Provide the (X, Y) coordinate of the cell's center where the given text is located.  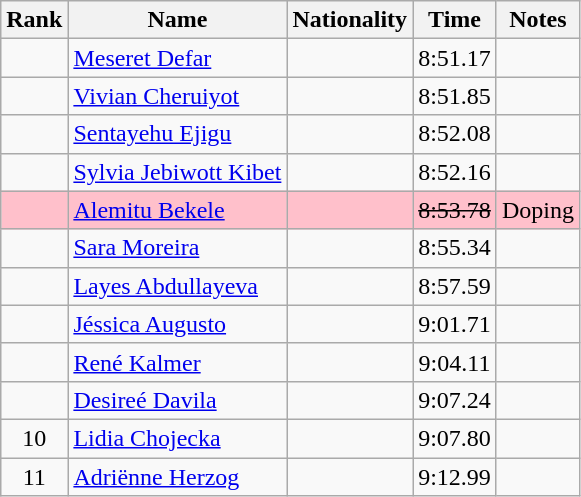
Adriënne Herzog (178, 477)
Sentayehu Ejigu (178, 134)
8:52.16 (455, 172)
8:57.59 (455, 286)
9:12.99 (455, 477)
9:04.11 (455, 362)
8:52.08 (455, 134)
Alemitu Bekele (178, 210)
Doping (538, 210)
Jéssica Augusto (178, 324)
Rank (34, 20)
Sylvia Jebiwott Kibet (178, 172)
René Kalmer (178, 362)
Nationality (350, 20)
9:07.80 (455, 438)
Layes Abdullayeva (178, 286)
8:55.34 (455, 248)
8:51.85 (455, 96)
11 (34, 477)
9:07.24 (455, 400)
Notes (538, 20)
Name (178, 20)
8:51.17 (455, 58)
Vivian Cheruiyot (178, 96)
9:01.71 (455, 324)
Meseret Defar (178, 58)
Lidia Chojecka (178, 438)
Sara Moreira (178, 248)
10 (34, 438)
Desireé Davila (178, 400)
8:53.78 (455, 210)
Time (455, 20)
